For the text-containing cell, return its midpoint in (x, y) coordinate format. 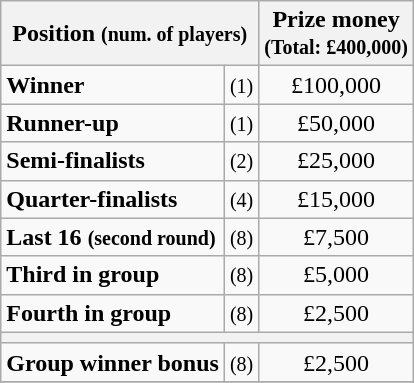
Quarter-finalists (113, 199)
Last 16 (second round) (113, 237)
Group winner bonus (113, 362)
£25,000 (336, 161)
£15,000 (336, 199)
£100,000 (336, 85)
Position (num. of players) (130, 34)
Runner-up (113, 123)
£7,500 (336, 237)
Winner (113, 85)
£5,000 (336, 275)
Prize money(Total: £400,000) (336, 34)
Semi-finalists (113, 161)
(2) (241, 161)
(4) (241, 199)
£50,000 (336, 123)
Fourth in group (113, 313)
Third in group (113, 275)
